Scan for the cell matching the given text and deliver its [x, y] coordinate at center. 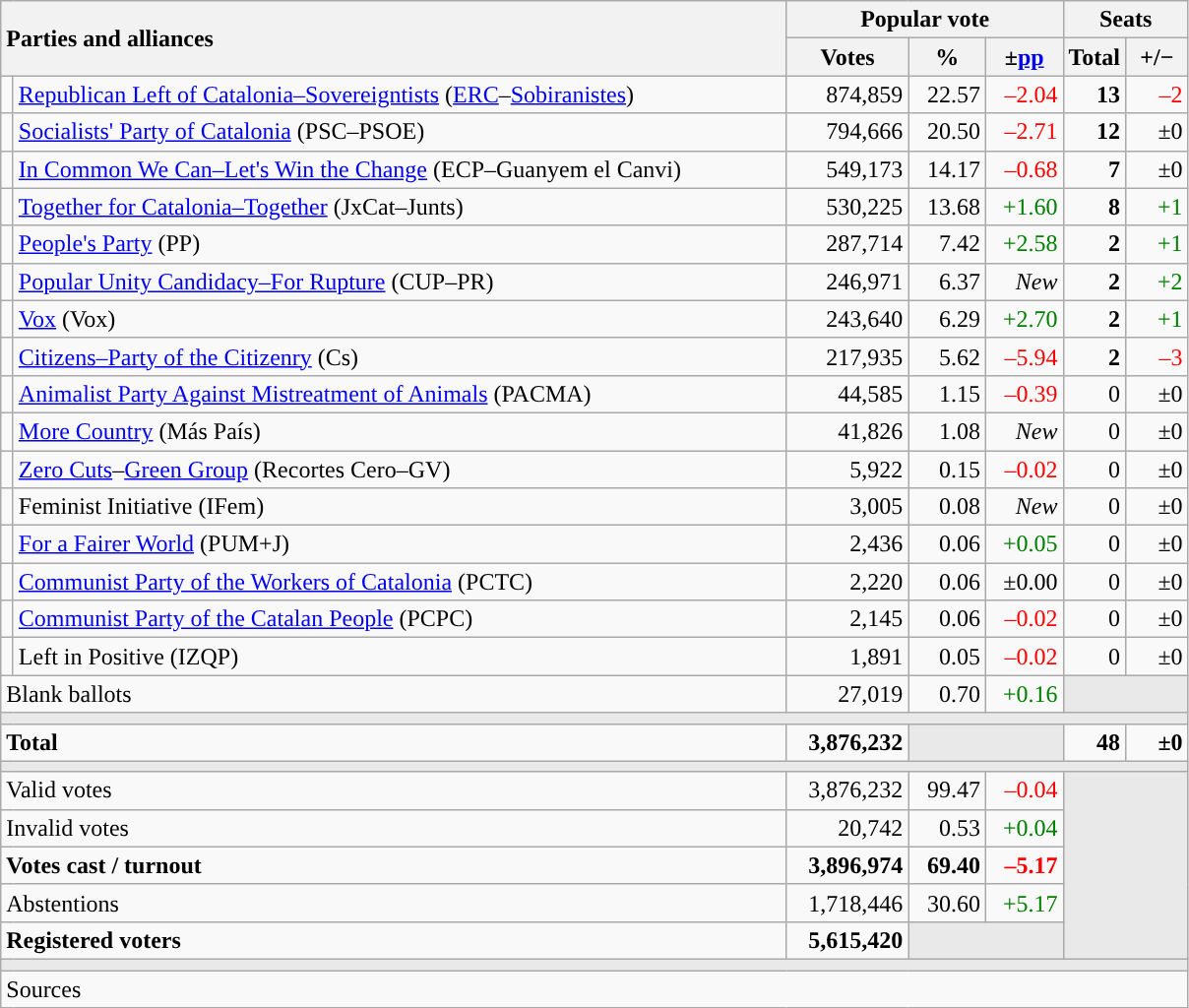
Votes [847, 57]
+/− [1158, 57]
0.15 [947, 470]
1.08 [947, 431]
Abstentions [394, 903]
8 [1095, 207]
99.47 [947, 790]
+2.70 [1024, 319]
+0.16 [1024, 694]
0.05 [947, 657]
246,971 [847, 282]
549,173 [847, 169]
13 [1095, 94]
1,891 [847, 657]
Valid votes [394, 790]
0.08 [947, 507]
2,145 [847, 619]
6.37 [947, 282]
530,225 [847, 207]
13.68 [947, 207]
874,859 [847, 94]
±pp [1024, 57]
7.42 [947, 244]
7 [1095, 169]
0.70 [947, 694]
Parties and alliances [394, 38]
27,019 [847, 694]
More Country (Más País) [400, 431]
5.62 [947, 356]
–5.17 [1024, 865]
In Common We Can–Let's Win the Change (ECP–Guanyem el Canvi) [400, 169]
–2 [1158, 94]
+0.04 [1024, 828]
3,005 [847, 507]
People's Party (PP) [400, 244]
–5.94 [1024, 356]
±0.00 [1024, 582]
Blank ballots [394, 694]
2,436 [847, 544]
Left in Positive (IZQP) [400, 657]
22.57 [947, 94]
Feminist Initiative (IFem) [400, 507]
–2.04 [1024, 94]
1,718,446 [847, 903]
–3 [1158, 356]
41,826 [847, 431]
+1.60 [1024, 207]
Animalist Party Against Mistreatment of Animals (PACMA) [400, 394]
+0.05 [1024, 544]
–0.68 [1024, 169]
20.50 [947, 132]
14.17 [947, 169]
6.29 [947, 319]
44,585 [847, 394]
–0.04 [1024, 790]
794,666 [847, 132]
Registered voters [394, 940]
Citizens–Party of the Citizenry (Cs) [400, 356]
Vox (Vox) [400, 319]
217,935 [847, 356]
Socialists' Party of Catalonia (PSC–PSOE) [400, 132]
12 [1095, 132]
For a Fairer World (PUM+J) [400, 544]
1.15 [947, 394]
287,714 [847, 244]
+2 [1158, 282]
+2.58 [1024, 244]
Seats [1126, 20]
+5.17 [1024, 903]
Invalid votes [394, 828]
Sources [594, 989]
–0.39 [1024, 394]
% [947, 57]
3,896,974 [847, 865]
69.40 [947, 865]
Together for Catalonia–Together (JxCat–Junts) [400, 207]
Republican Left of Catalonia–Sovereigntists (ERC–Sobiranistes) [400, 94]
Communist Party of the Workers of Catalonia (PCTC) [400, 582]
243,640 [847, 319]
2,220 [847, 582]
Communist Party of the Catalan People (PCPC) [400, 619]
Popular Unity Candidacy–For Rupture (CUP–PR) [400, 282]
Votes cast / turnout [394, 865]
Popular vote [925, 20]
–2.71 [1024, 132]
0.53 [947, 828]
5,922 [847, 470]
20,742 [847, 828]
30.60 [947, 903]
5,615,420 [847, 940]
48 [1095, 742]
Zero Cuts–Green Group (Recortes Cero–GV) [400, 470]
